Identify which cell holds the provided text, then report its [X, Y] central coordinate. 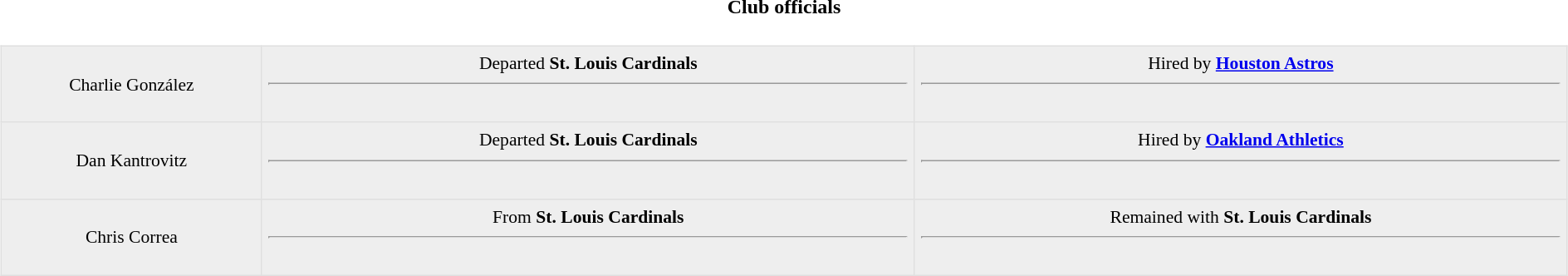
Chris Correa [131, 237]
Hired by Houston Astros [1241, 84]
Dan Kantrovitz [131, 160]
Hired by Oakland Athletics [1241, 160]
Charlie González [131, 84]
From St. Louis Cardinals [588, 237]
Remained with St. Louis Cardinals [1241, 237]
